Detect which cell encompasses the target text, then output its (X, Y) center coordinate. 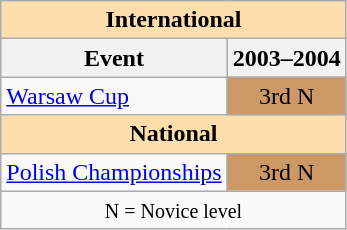
2003–2004 (286, 58)
Warsaw Cup (114, 96)
International (174, 20)
Polish Championships (114, 172)
Event (114, 58)
N = Novice level (174, 210)
National (174, 134)
